Pinpoint the cell where the given text exists, returning its [x, y] midpoint coordinate. 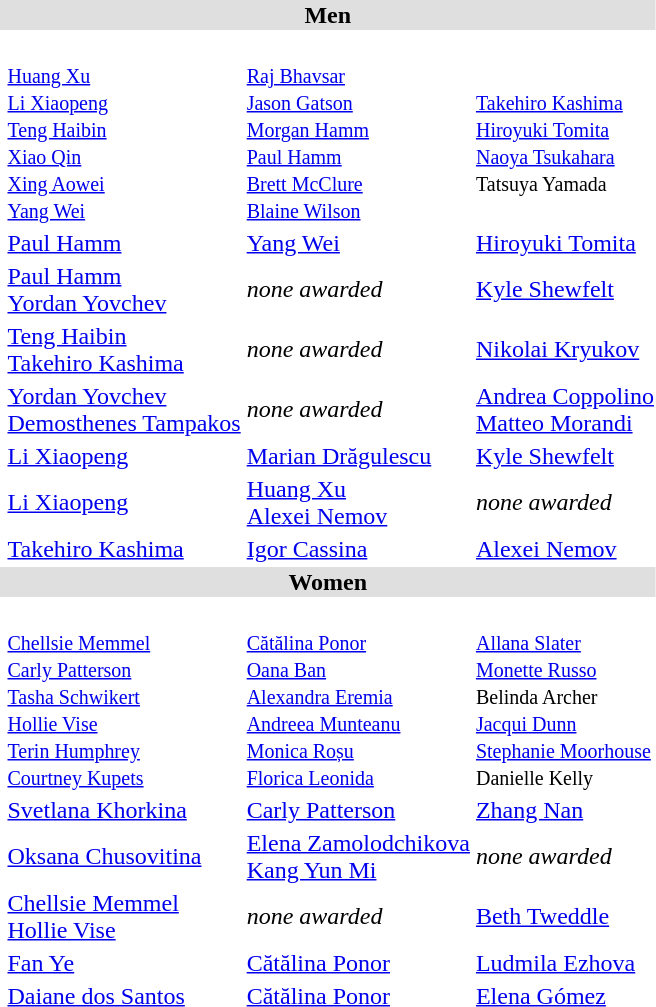
Svetlana Khorkina [124, 810]
Huang Xu Alexei Nemov [358, 502]
Carly Patterson [358, 810]
Takehiro Kashima [124, 549]
Paul Hamm [124, 243]
Women [328, 582]
Alexei Nemov [564, 549]
Takehiro KashimaHiroyuki TomitaNaoya TsukaharaTatsuya Yamada [564, 129]
Chellsie MemmelCarly PattersonTasha SchwikertHollie ViseTerin HumphreyCourtney Kupets [124, 696]
Igor Cassina [358, 549]
Zhang Nan [564, 810]
Elena Zamolodchikova Kang Yun Mi [358, 856]
Huang XuLi XiaopengTeng HaibinXiao QinXing AoweiYang Wei [124, 129]
Men [328, 15]
Andrea Coppolino Matteo Morandi [564, 410]
Ludmila Ezhova [564, 963]
Allana SlaterMonette RussoBelinda ArcherJacqui DunnStephanie MoorhouseDanielle Kelly [564, 696]
Yang Wei [358, 243]
Nikolai Kryukov [564, 350]
Teng Haibin Takehiro Kashima [124, 350]
Beth Tweddle [564, 916]
Fan Ye [124, 963]
Paul Hamm Yordan Yovchev [124, 290]
Raj BhavsarJason GatsonMorgan HammPaul HammBrett McClureBlaine Wilson [358, 129]
Yordan Yovchev Demosthenes Tampakos [124, 410]
Cătălina PonorOana BanAlexandra EremiaAndreea MunteanuMonica RoșuFlorica Leonida [358, 696]
Hiroyuki Tomita [564, 243]
Oksana Chusovitina [124, 856]
Cătălina Ponor [358, 963]
Marian Drăgulescu [358, 456]
Chellsie Memmel Hollie Vise [124, 916]
